From the cell containing the given text, extract its center point as [X, Y] coordinate. 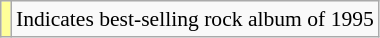
Indicates best-selling rock album of 1995 [195, 19]
